Identify which cell holds the provided text, then report its (X, Y) central coordinate. 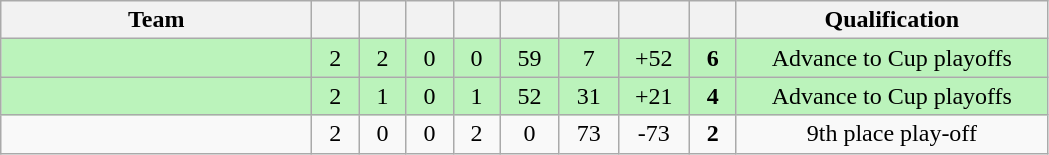
59 (530, 58)
+21 (654, 96)
52 (530, 96)
-73 (654, 134)
Team (156, 20)
31 (588, 96)
9th place play-off (892, 134)
73 (588, 134)
6 (712, 58)
7 (588, 58)
4 (712, 96)
+52 (654, 58)
Qualification (892, 20)
